Locate the cell with the specified text and output its [X, Y] center coordinate. 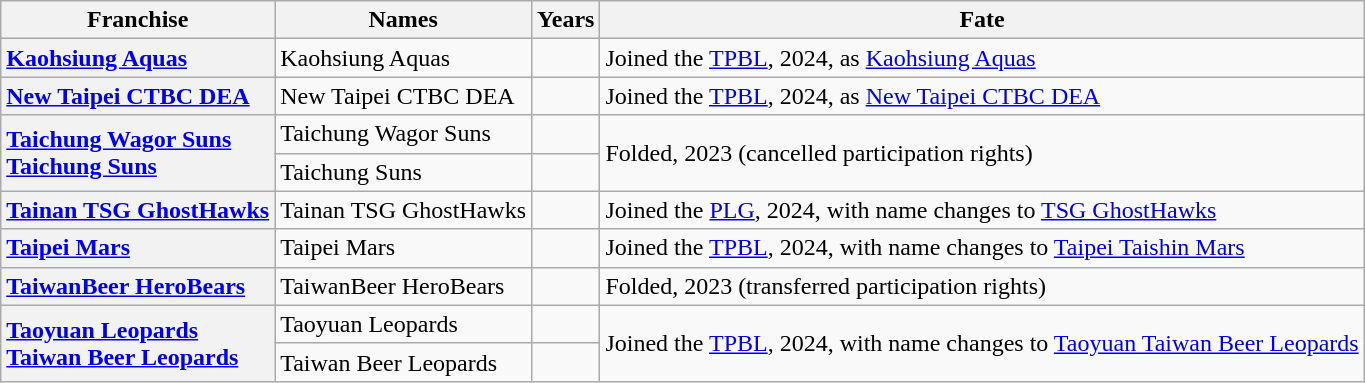
Joined the TPBL, 2024, as Kaohsiung Aquas [982, 58]
Names [404, 20]
Taoyuan LeopardsTaiwan Beer Leopards [138, 343]
Taoyuan Leopards [404, 324]
Fate [982, 20]
Years [566, 20]
Joined the TPBL, 2024, with name changes to Taipei Taishin Mars [982, 248]
Joined the TPBL, 2024, as New Taipei CTBC DEA [982, 96]
Taiwan Beer Leopards [404, 362]
Joined the PLG, 2024, with name changes to TSG GhostHawks [982, 210]
Folded, 2023 (cancelled participation rights) [982, 153]
Taichung Wagor SunsTaichung Suns [138, 153]
Franchise [138, 20]
Folded, 2023 (transferred participation rights) [982, 286]
Taichung Wagor Suns [404, 134]
Joined the TPBL, 2024, with name changes to Taoyuan Taiwan Beer Leopards [982, 343]
Taichung Suns [404, 172]
